Detect which cell encompasses the target text, then output its (x, y) center coordinate. 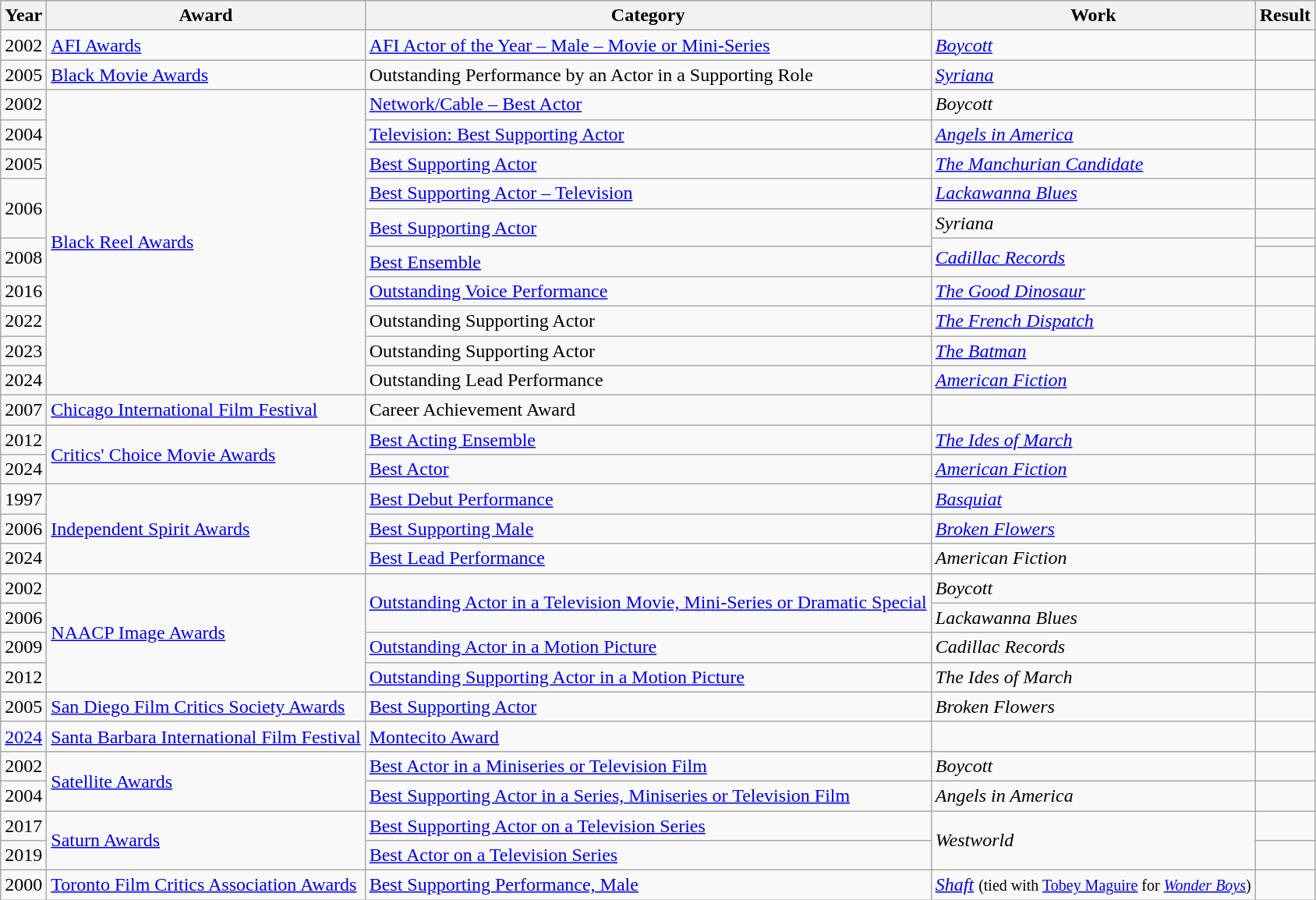
2016 (23, 291)
Year (23, 16)
1997 (23, 499)
Independent Spirit Awards (206, 529)
Work (1093, 16)
Outstanding Voice Performance (648, 291)
2007 (23, 410)
Best Supporting Male (648, 529)
The Batman (1093, 350)
Best Acting Ensemble (648, 440)
Critics' Choice Movie Awards (206, 455)
2008 (23, 257)
Saturn Awards (206, 841)
Santa Barbara International Film Festival (206, 736)
The Good Dinosaur (1093, 291)
AFI Actor of the Year – Male – Movie or Mini-Series (648, 45)
Montecito Award (648, 736)
Black Movie Awards (206, 75)
2000 (23, 885)
The French Dispatch (1093, 321)
2017 (23, 826)
Best Supporting Actor – Television (648, 193)
Best Lead Performance (648, 558)
Best Actor on a Television Series (648, 856)
Outstanding Lead Performance (648, 381)
2023 (23, 350)
2019 (23, 856)
Award (206, 16)
San Diego Film Critics Society Awards (206, 707)
2009 (23, 647)
Basquiat (1093, 499)
Outstanding Supporting Actor in a Motion Picture (648, 677)
Best Supporting Actor on a Television Series (648, 826)
Chicago International Film Festival (206, 410)
NAACP Image Awards (206, 632)
Shaft (tied with Tobey Maguire for Wonder Boys) (1093, 885)
The Manchurian Candidate (1093, 164)
Westworld (1093, 841)
Best Debut Performance (648, 499)
Network/Cable – Best Actor (648, 105)
Outstanding Actor in a Motion Picture (648, 647)
2022 (23, 321)
Outstanding Actor in a Television Movie, Mini-Series or Dramatic Special (648, 603)
AFI Awards (206, 45)
Best Actor (648, 469)
Toronto Film Critics Association Awards (206, 885)
Best Ensemble (648, 261)
Best Actor in a Miniseries or Television Film (648, 766)
Satellite Awards (206, 781)
Outstanding Performance by an Actor in a Supporting Role (648, 75)
Category (648, 16)
Television: Best Supporting Actor (648, 134)
Best Supporting Actor in a Series, Miniseries or Television Film (648, 795)
Career Achievement Award (648, 410)
Black Reel Awards (206, 243)
Result (1285, 16)
Best Supporting Performance, Male (648, 885)
